Capture the cell that displays the provided text and extract its [X, Y] central coordinate. 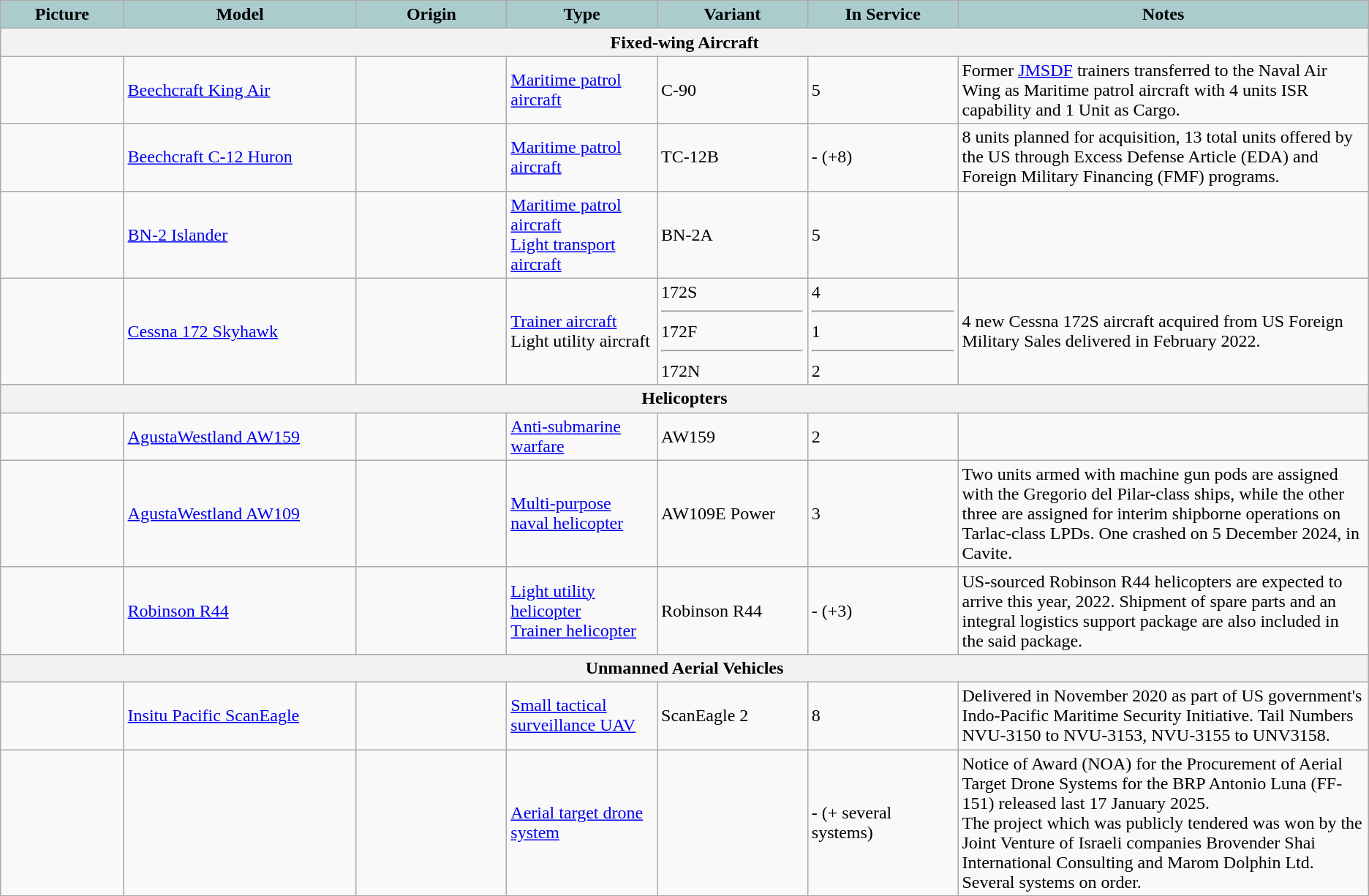
412 [883, 331]
Multi-purpose naval helicopter [582, 513]
Type [582, 15]
172S172F172N [733, 331]
Maritime patrol aircraftLight transport aircraft [582, 234]
Former JMSDF trainers transferred to the Naval Air Wing as Maritime patrol aircraft with 4 units ISR capability and 1 Unit as Cargo. [1163, 90]
Helicopters [684, 399]
Unmanned Aerial Vehicles [684, 668]
ScanEagle 2 [733, 715]
Origin [431, 15]
Light utility helicopterTrainer helicopter [582, 610]
3 [883, 513]
Beechcraft C-12 Huron [240, 157]
AW159 [733, 436]
Anti-submarine warfare [582, 436]
Notes [1163, 15]
Picture [62, 15]
AW109E Power [733, 513]
8 [883, 715]
Variant [733, 15]
Small tactical surveillance UAV [582, 715]
- (+8) [883, 157]
2 [883, 436]
8 units planned for acquisition, 13 total units offered by the US through Excess Defense Article (EDA) and Foreign Military Financing (FMF) programs. [1163, 157]
Beechcraft King Air [240, 90]
Fixed-wing Aircraft [684, 42]
BN-2A [733, 234]
Cessna 172 Skyhawk [240, 331]
Trainer aircraftLight utility aircraft [582, 331]
- (+ several systems) [883, 822]
C-90 [733, 90]
BN-2 Islander [240, 234]
In Service [883, 15]
AgustaWestland AW109 [240, 513]
Aerial target drone system [582, 822]
Model [240, 15]
TC-12B [733, 157]
4 new Cessna 172S aircraft acquired from US Foreign Military Sales delivered in February 2022. [1163, 331]
AgustaWestland AW159 [240, 436]
Insitu Pacific ScanEagle [240, 715]
- (+3) [883, 610]
